Determine the [X, Y] coordinate at the center of the cell enclosing the given text.  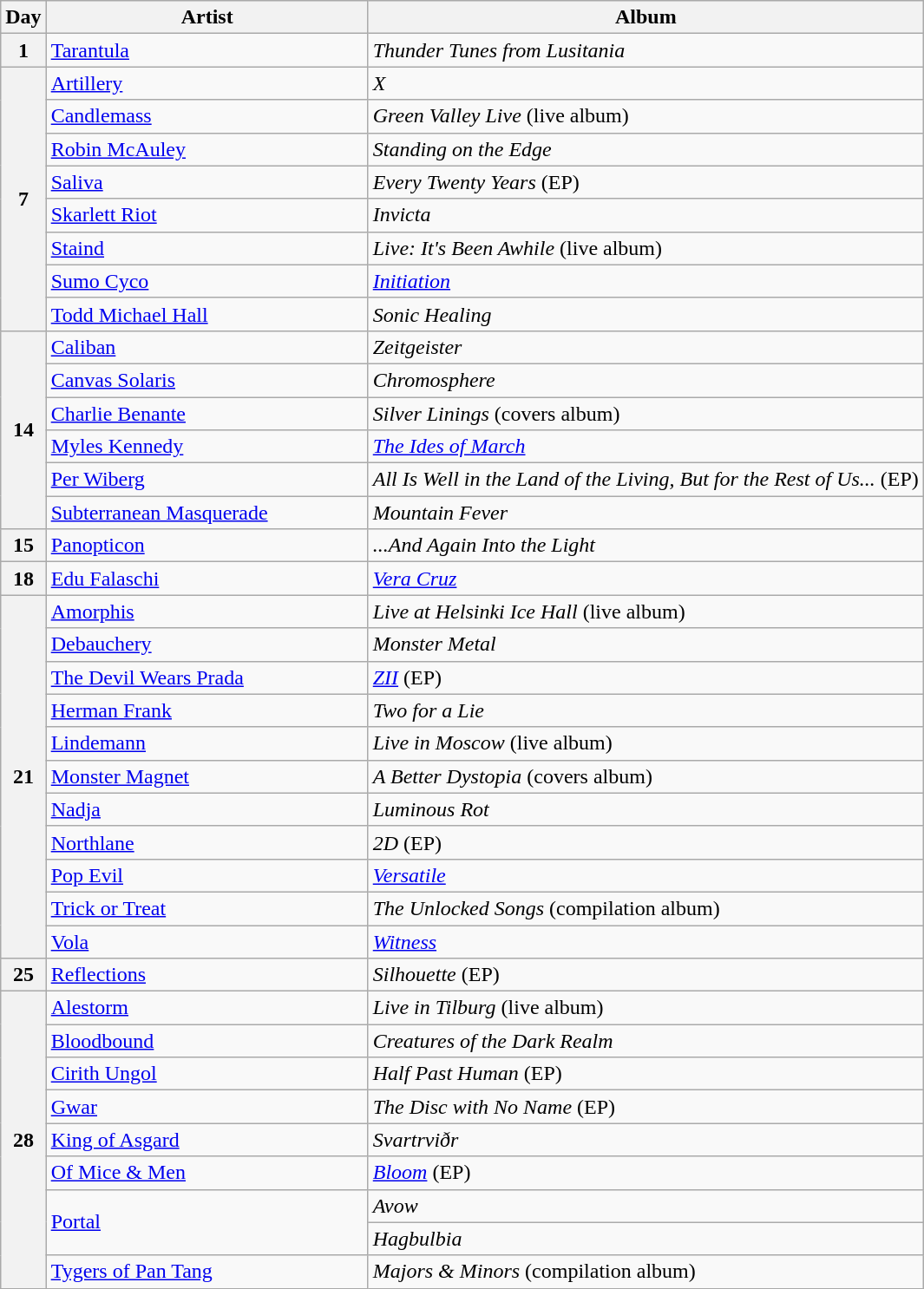
21 [23, 777]
1 [23, 50]
A Better Dystopia (covers album) [645, 776]
14 [23, 429]
ZII (EP) [645, 677]
Green Valley Live (live album) [645, 116]
All Is Well in the Land of the Living, But for the Rest of Us... (EP) [645, 480]
Sonic Healing [645, 314]
Subterranean Masquerade [206, 513]
Artist [206, 17]
X [645, 83]
Mountain Fever [645, 513]
Album [645, 17]
Lindemann [206, 743]
Northlane [206, 842]
Live in Tilburg (live album) [645, 1008]
...And Again Into the Light [645, 546]
Every Twenty Years (EP) [645, 182]
Silhouette (EP) [645, 975]
Live at Helsinki Ice Hall (live album) [645, 612]
Two for a Lie [645, 710]
The Ides of March [645, 447]
Panopticon [206, 546]
Cirith Ungol [206, 1074]
Alestorm [206, 1008]
Myles Kennedy [206, 447]
Day [23, 17]
Creatures of the Dark Realm [645, 1041]
Sumo Cyco [206, 281]
Monster Metal [645, 644]
18 [23, 579]
Hagbulbia [645, 1239]
Vera Cruz [645, 579]
Initiation [645, 281]
Svartrviðr [645, 1140]
Caliban [206, 347]
Canvas Solaris [206, 380]
Edu Falaschi [206, 579]
Candlemass [206, 116]
7 [23, 199]
Thunder Tunes from Lusitania [645, 50]
Amorphis [206, 612]
Versatile [645, 875]
Monster Magnet [206, 776]
Charlie Benante [206, 414]
Trick or Treat [206, 908]
Todd Michael Hall [206, 314]
Silver Linings (covers album) [645, 414]
Avow [645, 1206]
Reflections [206, 975]
Luminous Rot [645, 809]
Live: It's Been Awhile (live album) [645, 248]
Of Mice & Men [206, 1173]
The Unlocked Songs (compilation album) [645, 908]
Tygers of Pan Tang [206, 1272]
Tarantula [206, 50]
The Disc with No Name (EP) [645, 1107]
Debauchery [206, 644]
King of Asgard [206, 1140]
Robin McAuley [206, 149]
Majors & Minors (compilation album) [645, 1272]
Zeitgeister [645, 347]
Nadja [206, 809]
Per Wiberg [206, 480]
Chromosphere [645, 380]
Artillery [206, 83]
The Devil Wears Prada [206, 677]
Skarlett Riot [206, 215]
Pop Evil [206, 875]
Bloom (EP) [645, 1173]
28 [23, 1140]
25 [23, 975]
Herman Frank [206, 710]
Half Past Human (EP) [645, 1074]
Staind [206, 248]
Standing on the Edge [645, 149]
Witness [645, 941]
Live in Moscow (live album) [645, 743]
Saliva [206, 182]
Gwar [206, 1107]
Bloodbound [206, 1041]
Invicta [645, 215]
Portal [206, 1222]
15 [23, 546]
2D (EP) [645, 842]
Vola [206, 941]
